Determine the (x, y) coordinate at the center of the cell enclosing the given text.  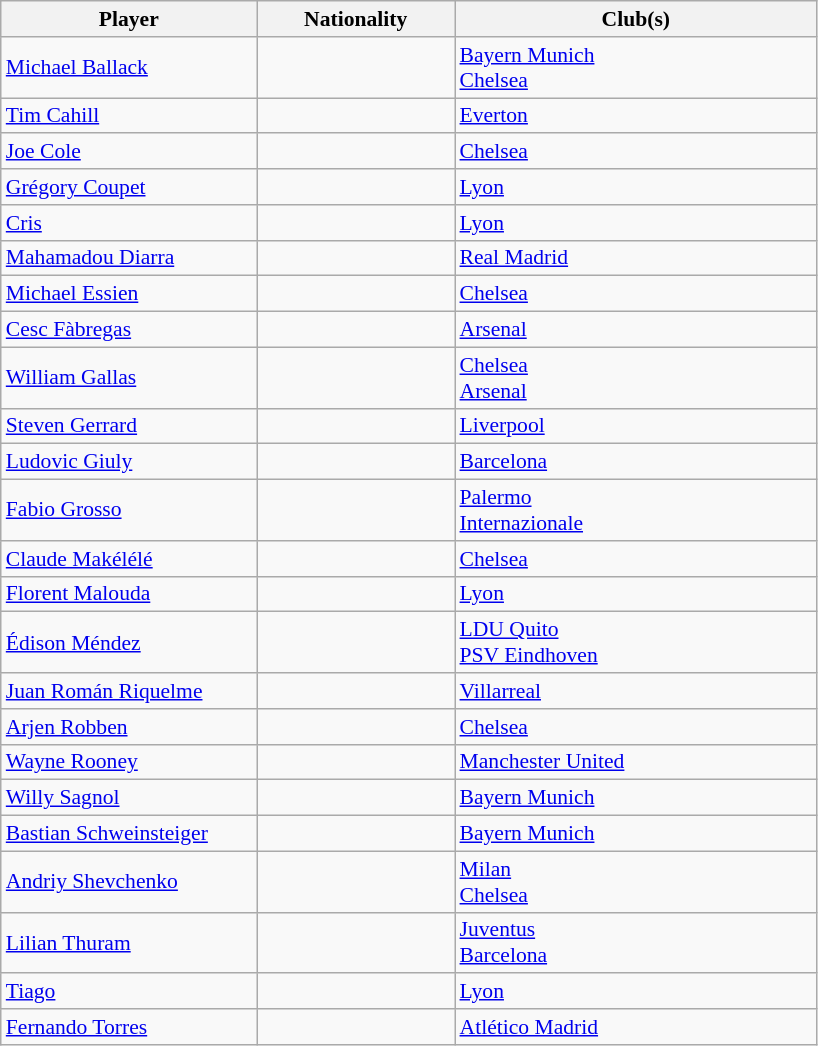
Willy Sagnol (129, 798)
Bastian Schweinsteiger (129, 834)
Nationality (356, 19)
Cris (129, 223)
Édison Méndez (129, 642)
Arjen Robben (129, 727)
Fabio Grosso (129, 510)
Mahamadou Diarra (129, 258)
Real Madrid (636, 258)
Cesc Fàbregas (129, 330)
Manchester United (636, 762)
Lilian Thuram (129, 942)
Bayern Munich Chelsea (636, 68)
Club(s) (636, 19)
Barcelona (636, 462)
Fernando Torres (129, 1027)
Atlético Madrid (636, 1027)
Steven Gerrard (129, 426)
Michael Essien (129, 294)
Everton (636, 116)
Villarreal (636, 691)
Liverpool (636, 426)
Arsenal (636, 330)
Ludovic Giuly (129, 462)
William Gallas (129, 378)
Claude Makélélé (129, 559)
Joe Cole (129, 152)
Andriy Shevchenko (129, 882)
Wayne Rooney (129, 762)
Tim Cahill (129, 116)
Florent Malouda (129, 594)
Michael Ballack (129, 68)
LDU Quito PSV Eindhoven (636, 642)
Milan Chelsea (636, 882)
Tiago (129, 992)
Grégory Coupet (129, 187)
Chelsea Arsenal (636, 378)
Juan Román Riquelme (129, 691)
Player (129, 19)
Palermo Internazionale (636, 510)
Juventus Barcelona (636, 942)
